Identify which cell holds the provided text, then report its [X, Y] central coordinate. 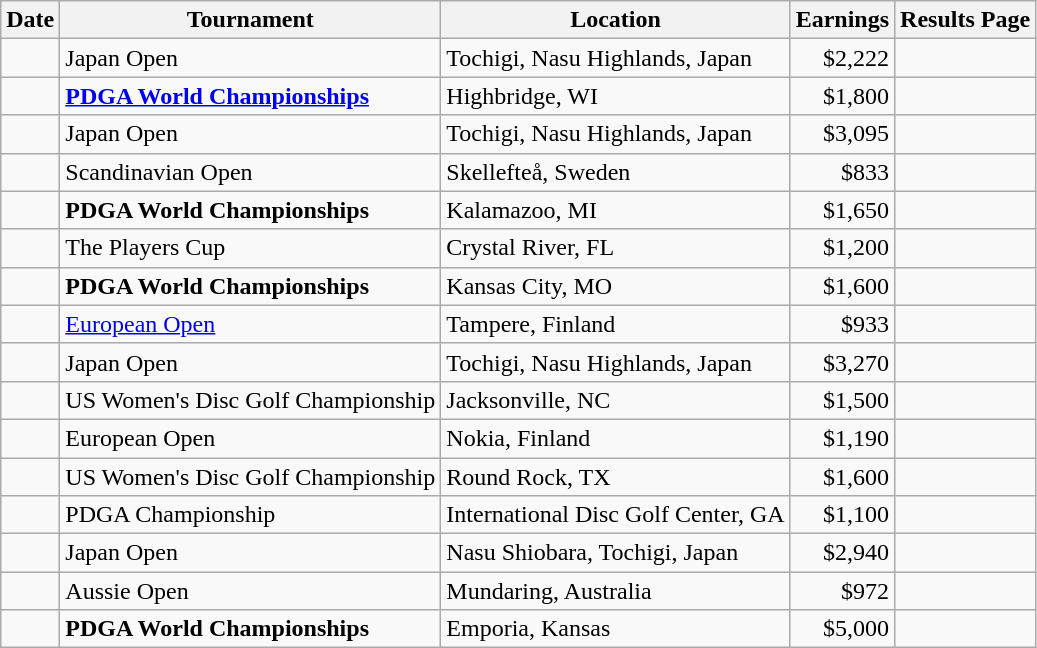
$972 [842, 591]
Aussie Open [250, 591]
$1,190 [842, 438]
$1,500 [842, 400]
$2,940 [842, 553]
Results Page [966, 20]
$933 [842, 324]
$5,000 [842, 629]
Highbridge, WI [616, 96]
$2,222 [842, 58]
Emporia, Kansas [616, 629]
$1,800 [842, 96]
The Players Cup [250, 248]
Nokia, Finland [616, 438]
Skellefteå, Sweden [616, 172]
Kalamazoo, MI [616, 210]
Jacksonville, NC [616, 400]
$833 [842, 172]
Tournament [250, 20]
Date [30, 20]
Crystal River, FL [616, 248]
$1,200 [842, 248]
Mundaring, Australia [616, 591]
International Disc Golf Center, GA [616, 515]
$1,650 [842, 210]
$3,095 [842, 134]
Nasu Shiobara, Tochigi, Japan [616, 553]
PDGA Championship [250, 515]
$1,100 [842, 515]
$3,270 [842, 362]
Scandinavian Open [250, 172]
Kansas City, MO [616, 286]
Tampere, Finland [616, 324]
Location [616, 20]
Earnings [842, 20]
Round Rock, TX [616, 477]
